Find where the given text appears and provide that cell's center as [X, Y] coordinate. 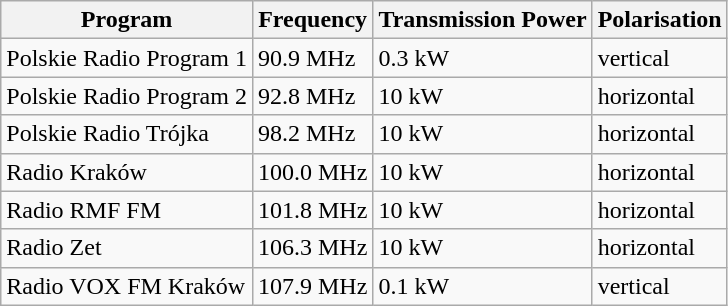
Polskie Radio Program 2 [127, 96]
106.3 MHz [312, 248]
100.0 MHz [312, 172]
Program [127, 20]
Polarisation [660, 20]
Radio VOX FM Kraków [127, 286]
Transmission Power [482, 20]
92.8 MHz [312, 96]
Radio Kraków [127, 172]
Frequency [312, 20]
Radio RMF FM [127, 210]
0.1 kW [482, 286]
107.9 MHz [312, 286]
Polskie Radio Trójka [127, 134]
Polskie Radio Program 1 [127, 58]
Radio Zet [127, 248]
90.9 MHz [312, 58]
98.2 MHz [312, 134]
0.3 kW [482, 58]
101.8 MHz [312, 210]
